Search for the cell housing the specified text and yield its (X, Y) center coordinate. 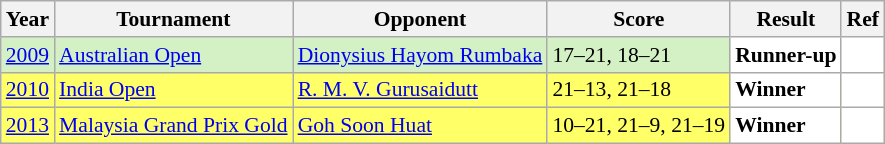
2010 (28, 90)
India Open (174, 90)
Year (28, 19)
21–13, 21–18 (638, 90)
17–21, 18–21 (638, 55)
R. M. V. Gurusaidutt (420, 90)
2009 (28, 55)
Runner-up (786, 55)
10–21, 21–9, 21–19 (638, 126)
Malaysia Grand Prix Gold (174, 126)
Goh Soon Huat (420, 126)
Tournament (174, 19)
Opponent (420, 19)
2013 (28, 126)
Ref (862, 19)
Score (638, 19)
Australian Open (174, 55)
Result (786, 19)
Dionysius Hayom Rumbaka (420, 55)
